Return the (X, Y) coordinate for the center point of the cell that contains the specified text.  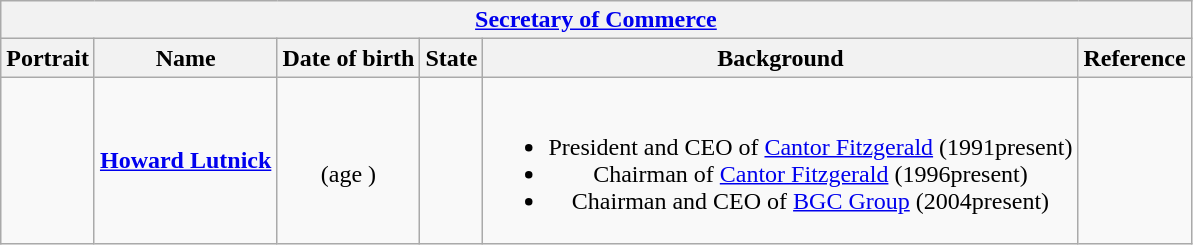
Howard Lutnick (185, 160)
Date of birth (348, 58)
Secretary of Commerce (596, 20)
Background (780, 58)
Reference (1134, 58)
Portrait (48, 58)
President and CEO of Cantor Fitzgerald (1991present)Chairman of Cantor Fitzgerald (1996present)Chairman and CEO of BGC Group (2004present) (780, 160)
(age ) (348, 160)
Name (185, 58)
State (452, 58)
